Pinpoint the cell where the given text exists, returning its (X, Y) midpoint coordinate. 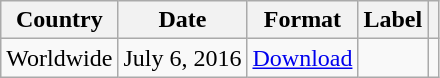
Format (302, 20)
Download (302, 58)
Worldwide (60, 58)
Date (182, 20)
Country (60, 20)
Label (393, 20)
July 6, 2016 (182, 58)
